Pinpoint the cell where the given text exists, returning its (x, y) midpoint coordinate. 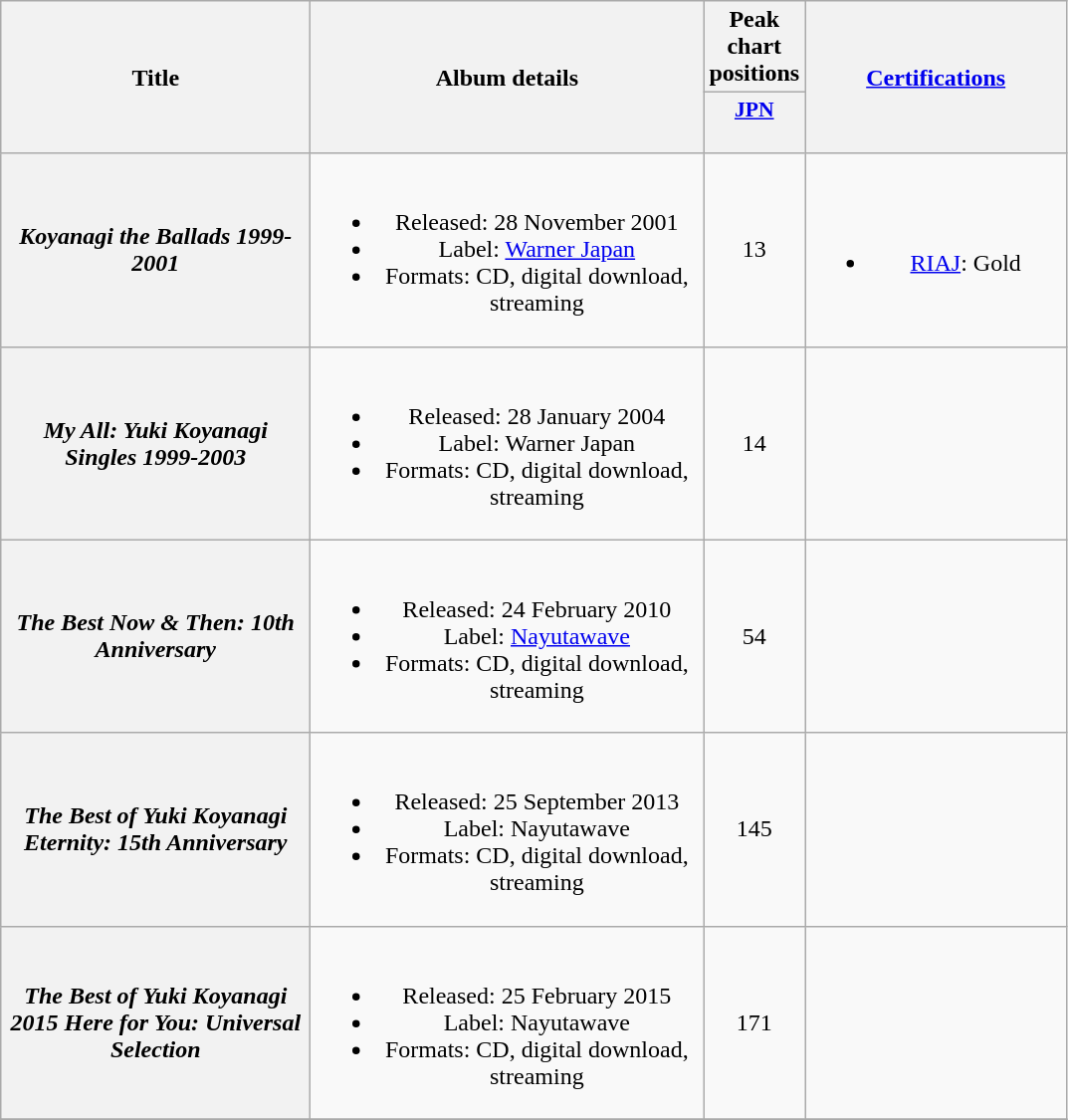
RIAJ: Gold (936, 250)
Released: 25 September 2013Label: NayutawaveFormats: CD, digital download, streaming (508, 829)
171 (754, 1022)
Released: 28 January 2004Label: Warner JapanFormats: CD, digital download, streaming (508, 443)
14 (754, 443)
145 (754, 829)
Album details (508, 78)
Released: 28 November 2001Label: Warner JapanFormats: CD, digital download, streaming (508, 250)
The Best Now & Then: 10th Anniversary (155, 636)
Peak chart positions (754, 47)
Title (155, 78)
JPN (754, 123)
The Best of Yuki Koyanagi 2015 Here for You: Universal Selection (155, 1022)
My All: Yuki Koyanagi Singles 1999-2003 (155, 443)
Koyanagi the Ballads 1999-2001 (155, 250)
13 (754, 250)
Certifications (936, 78)
54 (754, 636)
The Best of Yuki Koyanagi Eternity: 15th Anniversary (155, 829)
Released: 24 February 2010Label: NayutawaveFormats: CD, digital download, streaming (508, 636)
Released: 25 February 2015Label: NayutawaveFormats: CD, digital download, streaming (508, 1022)
